Output the (x, y) coordinate of the center of the cell containing the given text.  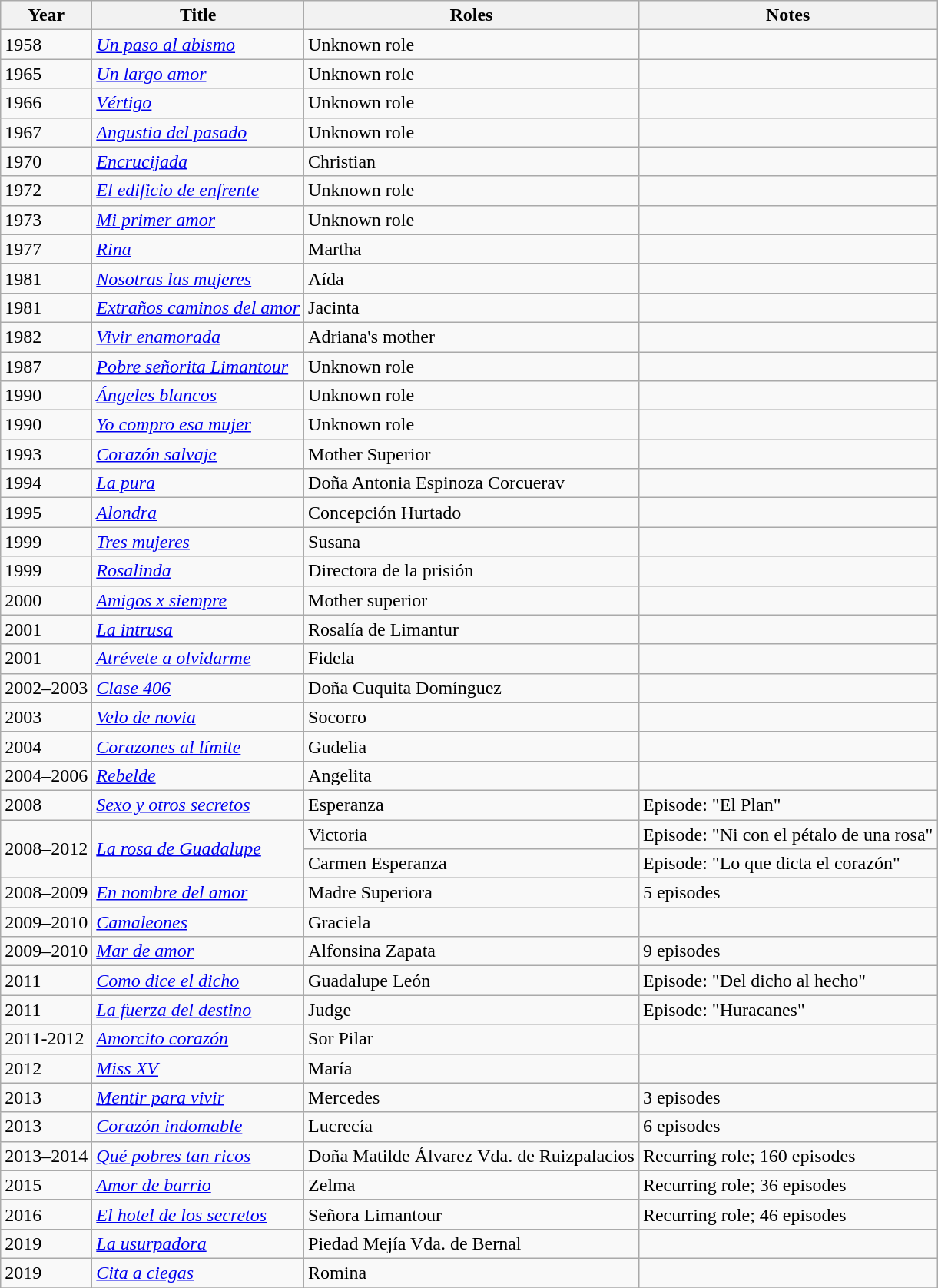
Doña Matilde Álvarez Vda. de Ruizpalacios (472, 1156)
1994 (46, 483)
Zelma (472, 1185)
2002–2003 (46, 688)
Concepción Hurtado (472, 513)
Amigos x siempre (198, 600)
2013–2014 (46, 1156)
1966 (46, 103)
Señora Limantour (472, 1214)
Adriana's mother (472, 337)
Gudelia (472, 746)
Judge (472, 1010)
Velo de novia (198, 717)
Atrévete a olvidarme (198, 659)
Victoria (472, 834)
Mother superior (472, 600)
Madre Superiora (472, 893)
Rina (198, 249)
Amor de barrio (198, 1185)
1967 (46, 132)
Angelita (472, 775)
Carmen Esperanza (472, 864)
2015 (46, 1185)
Yo compro esa mujer (198, 425)
6 episodes (788, 1127)
Lucrecía (472, 1127)
Amorcito corazón (198, 1039)
Episode: "Lo que dicta el corazón" (788, 864)
Tres mujeres (198, 542)
Encrucijada (198, 161)
Nosotras las mujeres (198, 278)
Ángeles blancos (198, 396)
1958 (46, 45)
Aída (472, 278)
María (472, 1068)
1987 (46, 367)
Vivir enamorada (198, 337)
El hotel de los secretos (198, 1214)
Directora de la prisión (472, 571)
Cita a ciegas (198, 1273)
Mi primer amor (198, 220)
Christian (472, 161)
Camaleones (198, 922)
Corazón salvaje (198, 454)
2012 (46, 1068)
Episode: "El Plan" (788, 805)
Martha (472, 249)
3 episodes (788, 1097)
Un largo amor (198, 74)
Fidela (472, 659)
La rosa de Guadalupe (198, 848)
1972 (46, 191)
Mercedes (472, 1097)
Alondra (198, 513)
2008–2012 (46, 848)
Episode: "Del dicho al hecho" (788, 981)
Sexo y otros secretos (198, 805)
La fuerza del destino (198, 1010)
Esperanza (472, 805)
2003 (46, 717)
2008 (46, 805)
Clase 406 (198, 688)
2008–2009 (46, 893)
Episode: "Ni con el pétalo de una rosa" (788, 834)
Corazones al límite (198, 746)
5 episodes (788, 893)
2004 (46, 746)
Notes (788, 15)
Rebelde (198, 775)
El edificio de enfrente (198, 191)
Pobre señorita Limantour (198, 367)
1993 (46, 454)
1982 (46, 337)
Recurring role; 46 episodes (788, 1214)
Como dice el dicho (198, 981)
Jacinta (472, 307)
1965 (46, 74)
La intrusa (198, 629)
Corazón indomable (198, 1127)
La pura (198, 483)
Sor Pilar (472, 1039)
Graciela (472, 922)
Qué pobres tan ricos (198, 1156)
Year (46, 15)
Miss XV (198, 1068)
Piedad Mejía Vda. de Bernal (472, 1243)
1970 (46, 161)
2016 (46, 1214)
Mar de amor (198, 951)
Extraños caminos del amor (198, 307)
Guadalupe León (472, 981)
Vértigo (198, 103)
1995 (46, 513)
Rosalinda (198, 571)
Un paso al abismo (198, 45)
Romina (472, 1273)
Angustia del pasado (198, 132)
Socorro (472, 717)
Alfonsina Zapata (472, 951)
1973 (46, 220)
Susana (472, 542)
1977 (46, 249)
Mentir para vivir (198, 1097)
La usurpadora (198, 1243)
Recurring role; 36 episodes (788, 1185)
Title (198, 15)
Episode: "Huracanes" (788, 1010)
Rosalía de Limantur (472, 629)
Recurring role; 160 episodes (788, 1156)
En nombre del amor (198, 893)
Doña Antonia Espinoza Corcuerav (472, 483)
2011-2012 (46, 1039)
2004–2006 (46, 775)
9 episodes (788, 951)
2000 (46, 600)
Mother Superior (472, 454)
Doña Cuquita Domínguez (472, 688)
Roles (472, 15)
